Pinpoint the cell where the given text exists, returning its [x, y] midpoint coordinate. 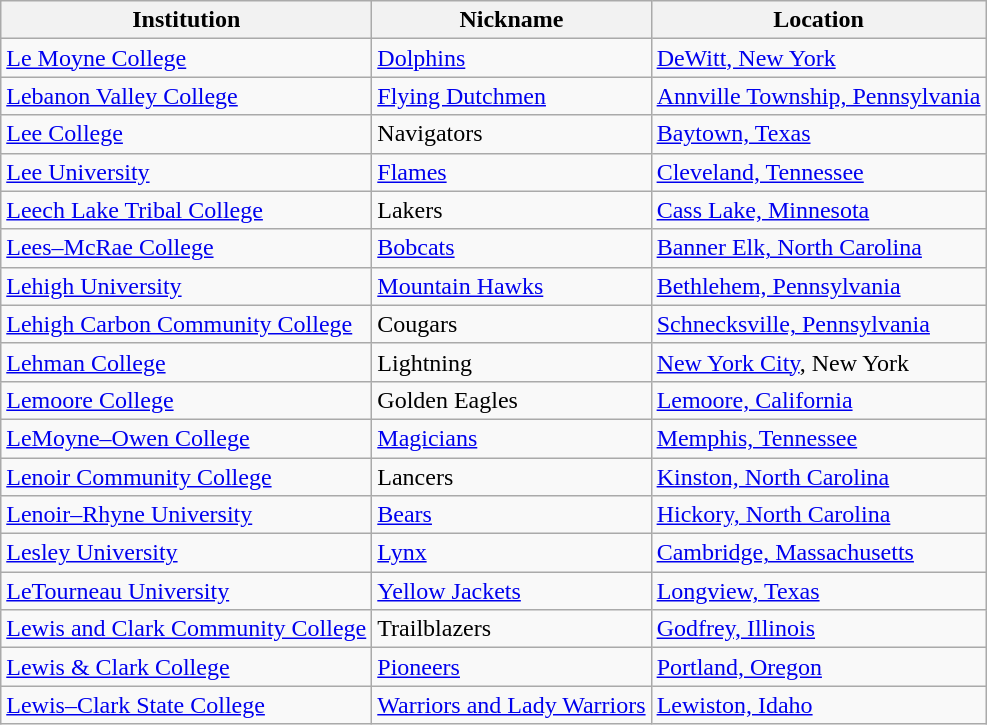
Cambridge, Massachusetts [818, 553]
Le Moyne College [186, 58]
Cougars [512, 324]
Yellow Jackets [512, 591]
Dolphins [512, 58]
Annville Township, Pennsylvania [818, 96]
Lehigh Carbon Community College [186, 324]
Hickory, North Carolina [818, 515]
Lewis & Clark College [186, 667]
Golden Eagles [512, 400]
Flying Dutchmen [512, 96]
Bobcats [512, 248]
Longview, Texas [818, 591]
Lewis and Clark Community College [186, 629]
Location [818, 20]
Navigators [512, 134]
Magicians [512, 438]
Leech Lake Tribal College [186, 210]
Pioneers [512, 667]
Bears [512, 515]
Lemoore College [186, 400]
Institution [186, 20]
Lenoir–Rhyne University [186, 515]
Trailblazers [512, 629]
Lynx [512, 553]
Schnecksville, Pennsylvania [818, 324]
DeWitt, New York [818, 58]
Warriors and Lady Warriors [512, 705]
Lee College [186, 134]
Lancers [512, 477]
Portland, Oregon [818, 667]
Lewis–Clark State College [186, 705]
Godfrey, Illinois [818, 629]
Lebanon Valley College [186, 96]
Nickname [512, 20]
Lee University [186, 172]
Flames [512, 172]
Cleveland, Tennessee [818, 172]
Lewiston, Idaho [818, 705]
Mountain Hawks [512, 286]
Kinston, North Carolina [818, 477]
LeTourneau University [186, 591]
Bethlehem, Pennsylvania [818, 286]
LeMoyne–Owen College [186, 438]
Lakers [512, 210]
Lehigh University [186, 286]
New York City, New York [818, 362]
Banner Elk, North Carolina [818, 248]
Lemoore, California [818, 400]
Baytown, Texas [818, 134]
Lightning [512, 362]
Lehman College [186, 362]
Cass Lake, Minnesota [818, 210]
Lees–McRae College [186, 248]
Memphis, Tennessee [818, 438]
Lesley University [186, 553]
Lenoir Community College [186, 477]
